Search for the cell housing the specified text and yield its [x, y] center coordinate. 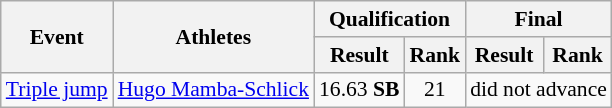
did not advance [538, 90]
Final [538, 19]
Triple jump [57, 90]
16.63 SB [360, 90]
21 [436, 90]
Hugo Mamba-Schlick [214, 90]
Athletes [214, 36]
Event [57, 36]
Qualification [390, 19]
